Search for the cell housing the specified text and yield its [X, Y] center coordinate. 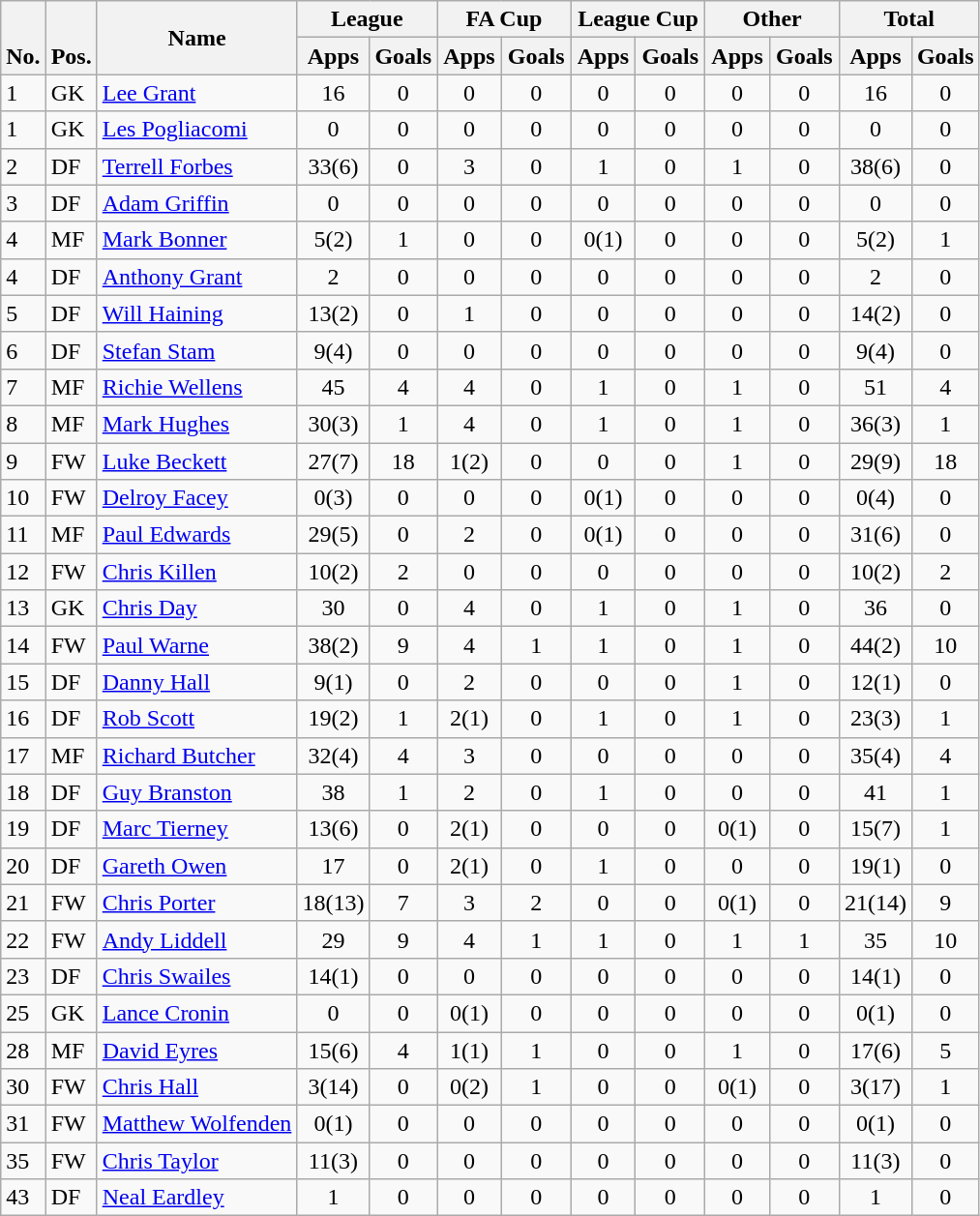
Paul Warne [197, 645]
Chris Day [197, 608]
Stefan Stam [197, 350]
Name [197, 38]
29 [333, 939]
38 [333, 792]
18(13) [333, 903]
League [368, 19]
12 [23, 572]
Anthony Grant [197, 277]
Chris Killen [197, 572]
8 [23, 424]
19 [23, 829]
21(14) [875, 903]
Andy Liddell [197, 939]
9(1) [333, 682]
3(17) [875, 1087]
Matthew Wolfenden [197, 1124]
Chris Taylor [197, 1161]
31(6) [875, 535]
Pos. [72, 38]
Total [909, 19]
Terrell Forbes [197, 166]
45 [333, 387]
32(4) [333, 756]
38(6) [875, 166]
44(2) [875, 645]
League Cup [638, 19]
38(2) [333, 645]
Richard Butcher [197, 756]
29(9) [875, 461]
Marc Tierney [197, 829]
28 [23, 1050]
Paul Edwards [197, 535]
Guy Branston [197, 792]
0(2) [470, 1087]
41 [875, 792]
27(7) [333, 461]
6 [23, 350]
31 [23, 1124]
3(14) [333, 1087]
23 [23, 976]
33(6) [333, 166]
17(6) [875, 1050]
Mark Hughes [197, 424]
30(3) [333, 424]
51 [875, 387]
Neal Eardley [197, 1198]
13 [23, 608]
David Eyres [197, 1050]
Mark Bonner [197, 240]
Les Pogliacomi [197, 130]
No. [23, 38]
Danny Hall [197, 682]
13(2) [333, 313]
14(2) [875, 313]
35(4) [875, 756]
0(3) [333, 498]
23(3) [875, 719]
11 [23, 535]
Lee Grant [197, 93]
14 [23, 645]
12(1) [875, 682]
21 [23, 903]
13(6) [333, 829]
Chris Porter [197, 903]
Luke Beckett [197, 461]
19(1) [875, 866]
Chris Hall [197, 1087]
Will Haining [197, 313]
1(2) [470, 461]
Rob Scott [197, 719]
Lance Cronin [197, 1013]
25 [23, 1013]
1(1) [470, 1050]
Chris Swailes [197, 976]
15(7) [875, 829]
Richie Wellens [197, 387]
29(5) [333, 535]
20 [23, 866]
22 [23, 939]
19(2) [333, 719]
Other [772, 19]
FA Cup [505, 19]
15(6) [333, 1050]
36(3) [875, 424]
36 [875, 608]
15 [23, 682]
Adam Griffin [197, 203]
Delroy Facey [197, 498]
Gareth Owen [197, 866]
43 [23, 1198]
0(4) [875, 498]
